Capture the cell that displays the provided text and extract its [x, y] central coordinate. 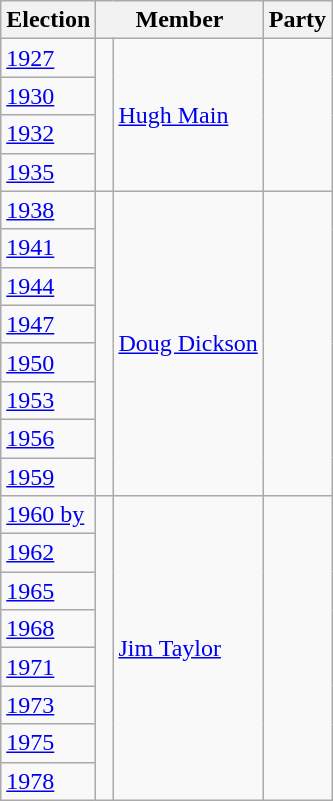
Election [48, 20]
Doug Dickson [188, 343]
1944 [48, 286]
1938 [48, 210]
1932 [48, 134]
1962 [48, 553]
1978 [48, 781]
1950 [48, 362]
Party [297, 20]
1927 [48, 58]
1968 [48, 629]
1959 [48, 477]
1941 [48, 248]
1965 [48, 591]
1947 [48, 324]
1953 [48, 400]
1971 [48, 667]
Member [180, 20]
1935 [48, 172]
Jim Taylor [188, 648]
Hugh Main [188, 115]
1956 [48, 438]
1960 by [48, 515]
1975 [48, 743]
1930 [48, 96]
1973 [48, 705]
